Return [X, Y] of the center of cell containing provided text 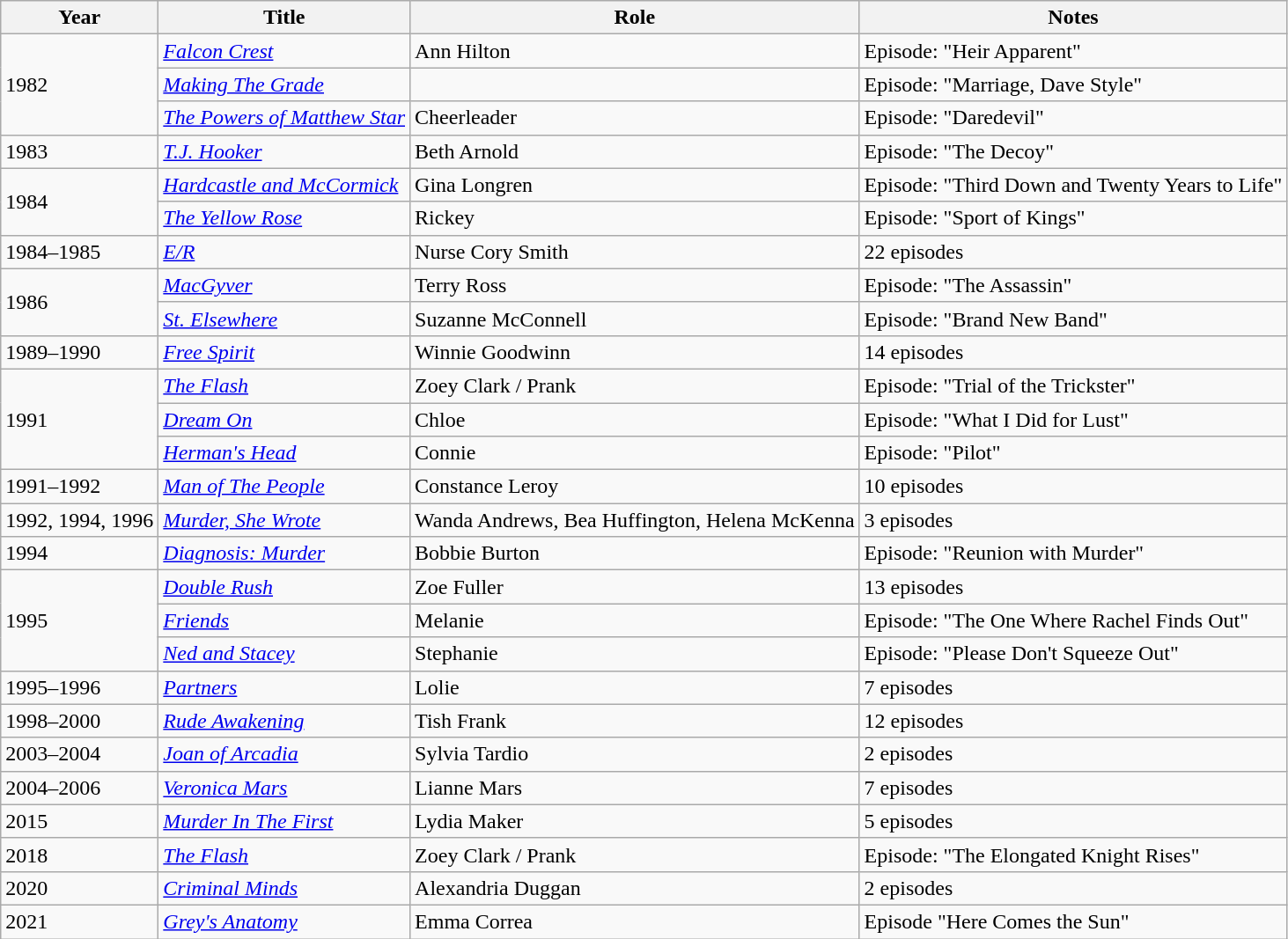
12 episodes [1073, 721]
1984 [79, 202]
Constance Leroy [636, 487]
Winnie Goodwinn [636, 352]
Episode: "Reunion with Murder" [1073, 554]
Alexandria Duggan [636, 888]
Hardcastle and McCormick [284, 185]
Episode: "Please Don't Squeeze Out" [1073, 654]
1983 [79, 151]
MacGyver [284, 285]
Rude Awakening [284, 721]
Episode: "The Elongated Knight Rises" [1073, 855]
1984–1985 [79, 252]
The Yellow Rose [284, 218]
Murder, She Wrote [284, 520]
Veronica Mars [284, 788]
Lydia Maker [636, 821]
Beth Arnold [636, 151]
Man of The People [284, 487]
Making The Grade [284, 84]
Grey's Anatomy [284, 921]
Lolie [636, 687]
Dream On [284, 420]
Terry Ross [636, 285]
Gina Longren [636, 185]
Wanda Andrews, Bea Huffington, Helena McKenna [636, 520]
Melanie [636, 620]
Stephanie [636, 654]
Falcon Crest [284, 51]
Episode: "Sport of Kings" [1073, 218]
13 episodes [1073, 587]
1995–1996 [79, 687]
1991–1992 [79, 487]
Sylvia Tardio [636, 754]
St. Elsewhere [284, 319]
2004–2006 [79, 788]
2003–2004 [79, 754]
Title [284, 18]
Cheerleader [636, 118]
Episode: "Daredevil" [1073, 118]
Partners [284, 687]
Episode: "The Assassin" [1073, 285]
Suzanne McConnell [636, 319]
Friends [284, 620]
2015 [79, 821]
The Powers of Matthew Star [284, 118]
Criminal Minds [284, 888]
Double Rush [284, 587]
1989–1990 [79, 352]
2018 [79, 855]
Ned and Stacey [284, 654]
1991 [79, 419]
Tish Frank [636, 721]
T.J. Hooker [284, 151]
22 episodes [1073, 252]
Rickey [636, 218]
Episode: "Pilot" [1073, 453]
3 episodes [1073, 520]
5 episodes [1073, 821]
Chloe [636, 420]
Episode: "Marriage, Dave Style" [1073, 84]
1995 [79, 620]
14 episodes [1073, 352]
Year [79, 18]
Episode: "The One Where Rachel Finds Out" [1073, 620]
1994 [79, 554]
Nurse Cory Smith [636, 252]
Diagnosis: Murder [284, 554]
Emma Correa [636, 921]
Herman's Head [284, 453]
2021 [79, 921]
1992, 1994, 1996 [79, 520]
Connie [636, 453]
1986 [79, 302]
Bobbie Burton [636, 554]
2020 [79, 888]
Episode: "What I Did for Lust" [1073, 420]
Ann Hilton [636, 51]
Episode: "Brand New Band" [1073, 319]
1982 [79, 84]
Episode: "Third Down and Twenty Years to Life" [1073, 185]
Joan of Arcadia [284, 754]
Lianne Mars [636, 788]
10 episodes [1073, 487]
Zoe Fuller [636, 587]
Episode: "The Decoy" [1073, 151]
Episode: "Trial of the Trickster" [1073, 385]
Murder In The First [284, 821]
Episode: "Heir Apparent" [1073, 51]
E/R [284, 252]
1998–2000 [79, 721]
Free Spirit [284, 352]
Episode "Here Comes the Sun" [1073, 921]
Role [636, 18]
Notes [1073, 18]
